Provide the [x, y] coordinate of the cell's center where the given text is located.  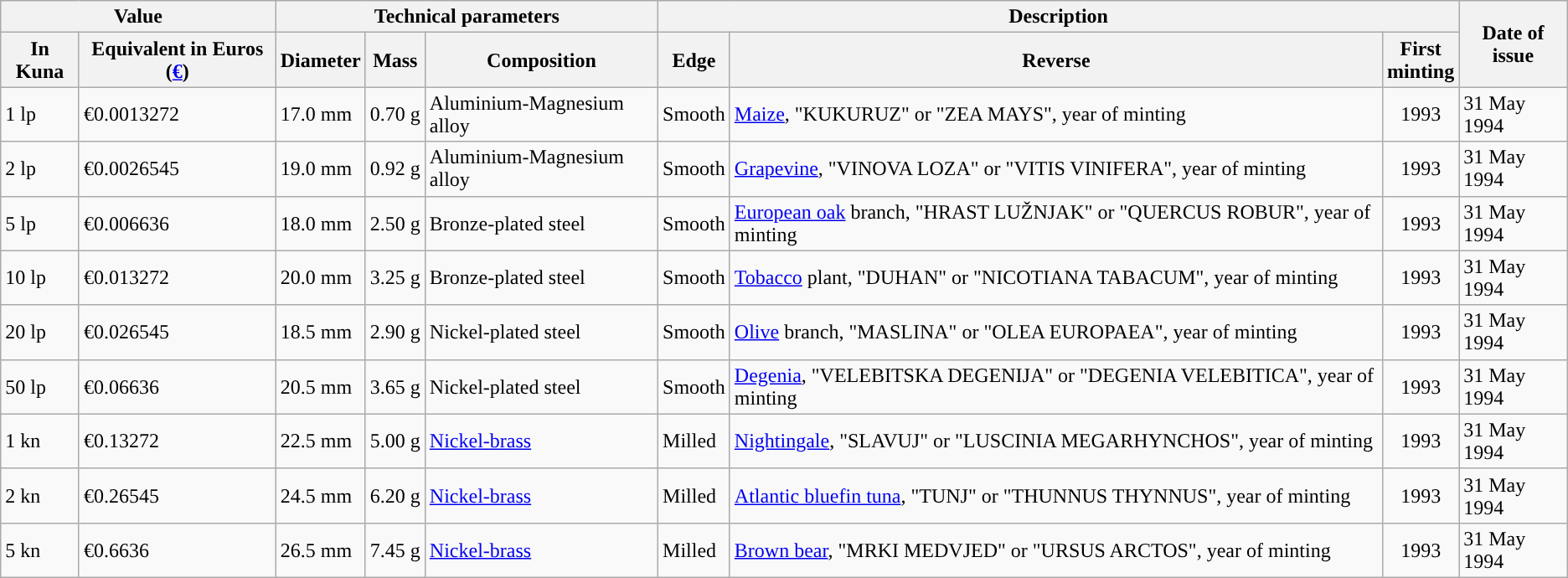
5 kn [40, 550]
0.70 g [395, 114]
Value [138, 17]
Firstminting [1421, 60]
€0.26545 [178, 496]
2.90 g [395, 332]
7.45 g [395, 550]
Maize, "KUKURUZ" or "ZEA MAYS", year of minting [1055, 114]
€0.6636 [178, 550]
5.00 g [395, 441]
2 lp [40, 169]
20.5 mm [320, 387]
€0.0013272 [178, 114]
€0.06636 [178, 387]
24.5 mm [320, 496]
Grapevine, "VINOVA LOZA" or "VITIS VINIFERA", year of minting [1055, 169]
5 lp [40, 223]
50 lp [40, 387]
Olive branch, "MASLINA" or "OLEA EUROPAEA", year of minting [1055, 332]
Diameter [320, 60]
Edge [694, 60]
1 kn [40, 441]
19.0 mm [320, 169]
Composition [541, 60]
Date ofissue [1514, 44]
10 lp [40, 278]
2 kn [40, 496]
3.25 g [395, 278]
€0.006636 [178, 223]
Degenia, "VELEBITSKA DEGENIJA" or "DEGENIA VELEBITICA", year of minting [1055, 387]
17.0 mm [320, 114]
Nightingale, "SLAVUJ" or "LUSCINIA MEGARHYNCHOS", year of minting [1055, 441]
1 lp [40, 114]
2.50 g [395, 223]
European oak branch, "HRAST LUŽNJAK" or "QUERCUS ROBUR", year of minting [1055, 223]
Technical parameters [467, 17]
26.5 mm [320, 550]
Reverse [1055, 60]
18.0 mm [320, 223]
20.0 mm [320, 278]
€0.026545 [178, 332]
Tobacco plant, "DUHAN" or "NICOTIANA TABACUM", year of minting [1055, 278]
Description [1059, 17]
Equivalent in Euros (€) [178, 60]
€0.0026545 [178, 169]
20 lp [40, 332]
18.5 mm [320, 332]
Mass [395, 60]
3.65 g [395, 387]
22.5 mm [320, 441]
Atlantic bluefin tuna, "TUNJ" or "THUNNUS THYNNUS", year of minting [1055, 496]
Brown bear, "MRKI MEDVJED" or "URSUS ARCTOS", year of minting [1055, 550]
In Kuna [40, 60]
€0.13272 [178, 441]
6.20 g [395, 496]
0.92 g [395, 169]
€0.013272 [178, 278]
